From the cell containing the given text, extract its center point as (X, Y) coordinate. 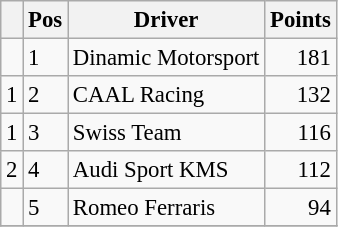
Dinamic Motorsport (166, 58)
181 (300, 58)
5 (46, 208)
Pos (46, 20)
132 (300, 95)
CAAL Racing (166, 95)
112 (300, 170)
4 (46, 170)
94 (300, 208)
Driver (166, 20)
Swiss Team (166, 133)
3 (46, 133)
Audi Sport KMS (166, 170)
Romeo Ferraris (166, 208)
Points (300, 20)
116 (300, 133)
